Output the [x, y] coordinate of the center of the cell containing the given text.  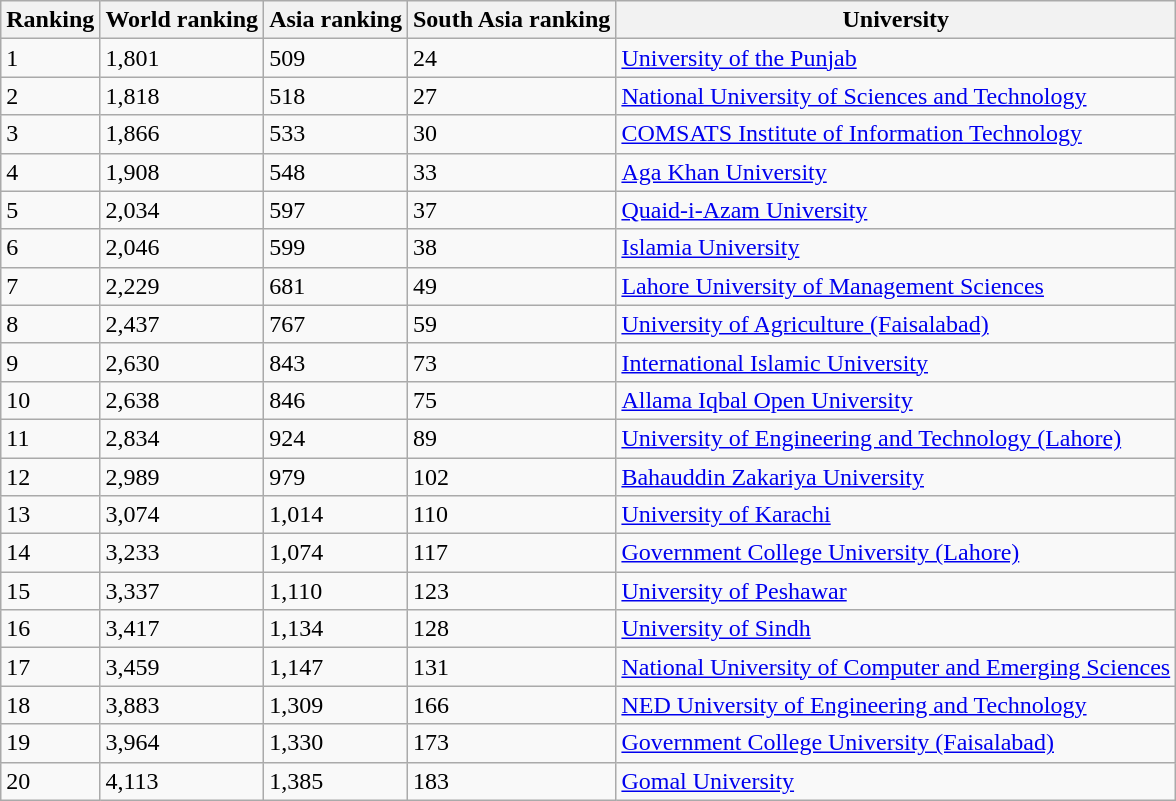
5 [50, 210]
1,014 [336, 515]
3,964 [182, 743]
Gomal University [896, 781]
37 [511, 210]
117 [511, 553]
18 [50, 705]
2,046 [182, 248]
73 [511, 362]
24 [511, 58]
National University of Computer and Emerging Sciences [896, 667]
University of the Punjab [896, 58]
33 [511, 172]
509 [336, 58]
1,385 [336, 781]
10 [50, 400]
131 [511, 667]
6 [50, 248]
13 [50, 515]
University of Karachi [896, 515]
11 [50, 438]
110 [511, 515]
1 [50, 58]
University of Engineering and Technology (Lahore) [896, 438]
3,074 [182, 515]
979 [336, 477]
Lahore University of Management Sciences [896, 286]
14 [50, 553]
3,417 [182, 629]
49 [511, 286]
4,113 [182, 781]
2,638 [182, 400]
20 [50, 781]
548 [336, 172]
846 [336, 400]
17 [50, 667]
Islamia University [896, 248]
75 [511, 400]
Government College University (Faisalabad) [896, 743]
767 [336, 324]
Ranking [50, 20]
1,074 [336, 553]
19 [50, 743]
University of Agriculture (Faisalabad) [896, 324]
3,233 [182, 553]
681 [336, 286]
30 [511, 134]
38 [511, 248]
University of Peshawar [896, 591]
International Islamic University [896, 362]
2,989 [182, 477]
8 [50, 324]
9 [50, 362]
University [896, 20]
924 [336, 438]
1,330 [336, 743]
2,630 [182, 362]
1,134 [336, 629]
597 [336, 210]
1,801 [182, 58]
89 [511, 438]
2 [50, 96]
2,034 [182, 210]
Asia ranking [336, 20]
3,883 [182, 705]
World ranking [182, 20]
2,229 [182, 286]
University of Sindh [896, 629]
South Asia ranking [511, 20]
3 [50, 134]
Bahauddin Zakariya University [896, 477]
3,337 [182, 591]
166 [511, 705]
1,866 [182, 134]
15 [50, 591]
1,908 [182, 172]
1,110 [336, 591]
Quaid-i-Azam University [896, 210]
3,459 [182, 667]
123 [511, 591]
27 [511, 96]
1,309 [336, 705]
518 [336, 96]
COMSATS Institute of Information Technology [896, 134]
533 [336, 134]
599 [336, 248]
Government College University (Lahore) [896, 553]
128 [511, 629]
102 [511, 477]
59 [511, 324]
2,437 [182, 324]
12 [50, 477]
7 [50, 286]
NED University of Engineering and Technology [896, 705]
183 [511, 781]
1,147 [336, 667]
2,834 [182, 438]
843 [336, 362]
Allama Iqbal Open University [896, 400]
4 [50, 172]
Aga Khan University [896, 172]
National University of Sciences and Technology [896, 96]
16 [50, 629]
173 [511, 743]
1,818 [182, 96]
